From the cell containing the given text, extract its center point as [X, Y] coordinate. 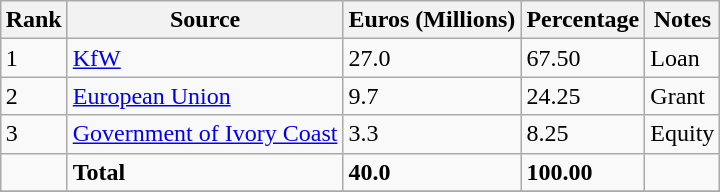
3 [34, 134]
Euros (Millions) [432, 20]
2 [34, 96]
European Union [205, 96]
Grant [682, 96]
Percentage [583, 20]
8.25 [583, 134]
KfW [205, 58]
Equity [682, 134]
Total [205, 172]
27.0 [432, 58]
Loan [682, 58]
9.7 [432, 96]
Source [205, 20]
Notes [682, 20]
3.3 [432, 134]
67.50 [583, 58]
Government of Ivory Coast [205, 134]
1 [34, 58]
24.25 [583, 96]
Rank [34, 20]
40.0 [432, 172]
100.00 [583, 172]
